Search for the cell housing the specified text and yield its [X, Y] center coordinate. 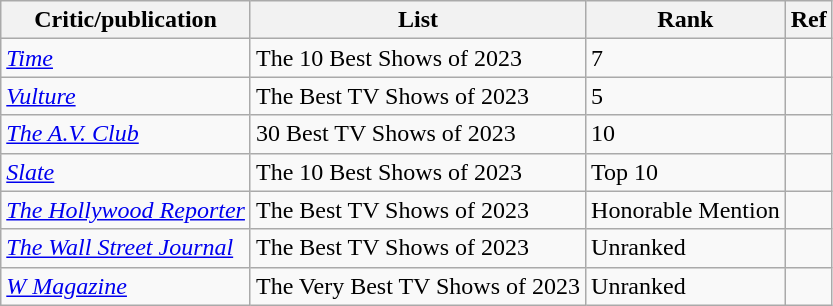
Time [126, 58]
Ref [808, 20]
W Magazine [126, 286]
10 [686, 134]
30 Best TV Shows of 2023 [418, 134]
Vulture [126, 96]
The Hollywood Reporter [126, 210]
Slate [126, 172]
5 [686, 96]
7 [686, 58]
Top 10 [686, 172]
Rank [686, 20]
Honorable Mention [686, 210]
The Wall Street Journal [126, 248]
The Very Best TV Shows of 2023 [418, 286]
Critic/publication [126, 20]
List [418, 20]
The A.V. Club [126, 134]
